Determine the [x, y] coordinate at the center of the cell enclosing the given text.  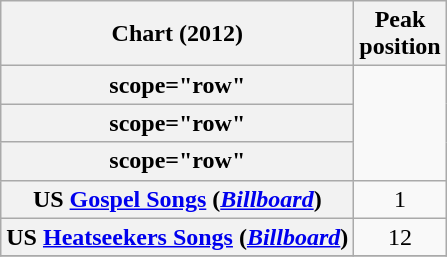
Peakposition [400, 34]
US Heatseekers Songs (Billboard) [178, 237]
Chart (2012) [178, 34]
1 [400, 199]
12 [400, 237]
US Gospel Songs (Billboard) [178, 199]
